For the text-containing cell, return its midpoint in (x, y) coordinate format. 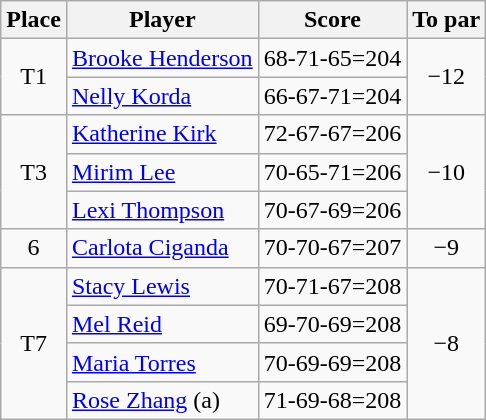
T3 (34, 172)
71-69-68=208 (332, 400)
Stacy Lewis (162, 286)
T1 (34, 77)
70-71-67=208 (332, 286)
Rose Zhang (a) (162, 400)
Place (34, 20)
72-67-67=206 (332, 134)
Brooke Henderson (162, 58)
69-70-69=208 (332, 324)
Mel Reid (162, 324)
70-67-69=206 (332, 210)
To par (446, 20)
Katherine Kirk (162, 134)
6 (34, 248)
66-67-71=204 (332, 96)
68-71-65=204 (332, 58)
Carlota Ciganda (162, 248)
70-70-67=207 (332, 248)
Score (332, 20)
Player (162, 20)
Maria Torres (162, 362)
70-65-71=206 (332, 172)
−9 (446, 248)
−8 (446, 343)
−10 (446, 172)
Nelly Korda (162, 96)
70-69-69=208 (332, 362)
Mirim Lee (162, 172)
T7 (34, 343)
Lexi Thompson (162, 210)
−12 (446, 77)
